Provide the [X, Y] coordinate of the cell's center where the given text is located.  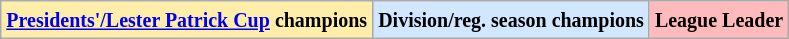
League Leader [718, 20]
Presidents'/Lester Patrick Cup champions [187, 20]
Division/reg. season champions [512, 20]
